Scan for the cell matching the given text and deliver its (X, Y) coordinate at center. 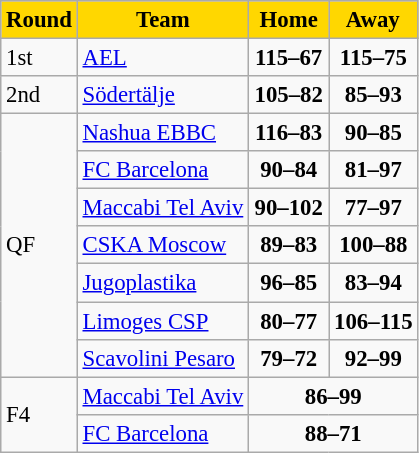
92–99 (374, 358)
79–72 (289, 358)
105–82 (289, 95)
115–67 (289, 58)
86–99 (334, 396)
83–94 (374, 283)
Nashua EBBC (162, 133)
Limoges CSP (162, 321)
Round (39, 20)
Jugoplastika (162, 283)
Team (162, 20)
F4 (39, 414)
QF (39, 246)
116–83 (289, 133)
90–85 (374, 133)
90–102 (289, 208)
96–85 (289, 283)
2nd (39, 95)
Home (289, 20)
CSKA Moscow (162, 245)
100–88 (374, 245)
Away (374, 20)
80–77 (289, 321)
89–83 (289, 245)
Scavolini Pesaro (162, 358)
Södertälje (162, 95)
85–93 (374, 95)
115–75 (374, 58)
90–84 (289, 170)
AEL (162, 58)
77–97 (374, 208)
88–71 (334, 433)
106–115 (374, 321)
81–97 (374, 170)
1st (39, 58)
